Find where the given text appears and provide that cell's center as [x, y] coordinate. 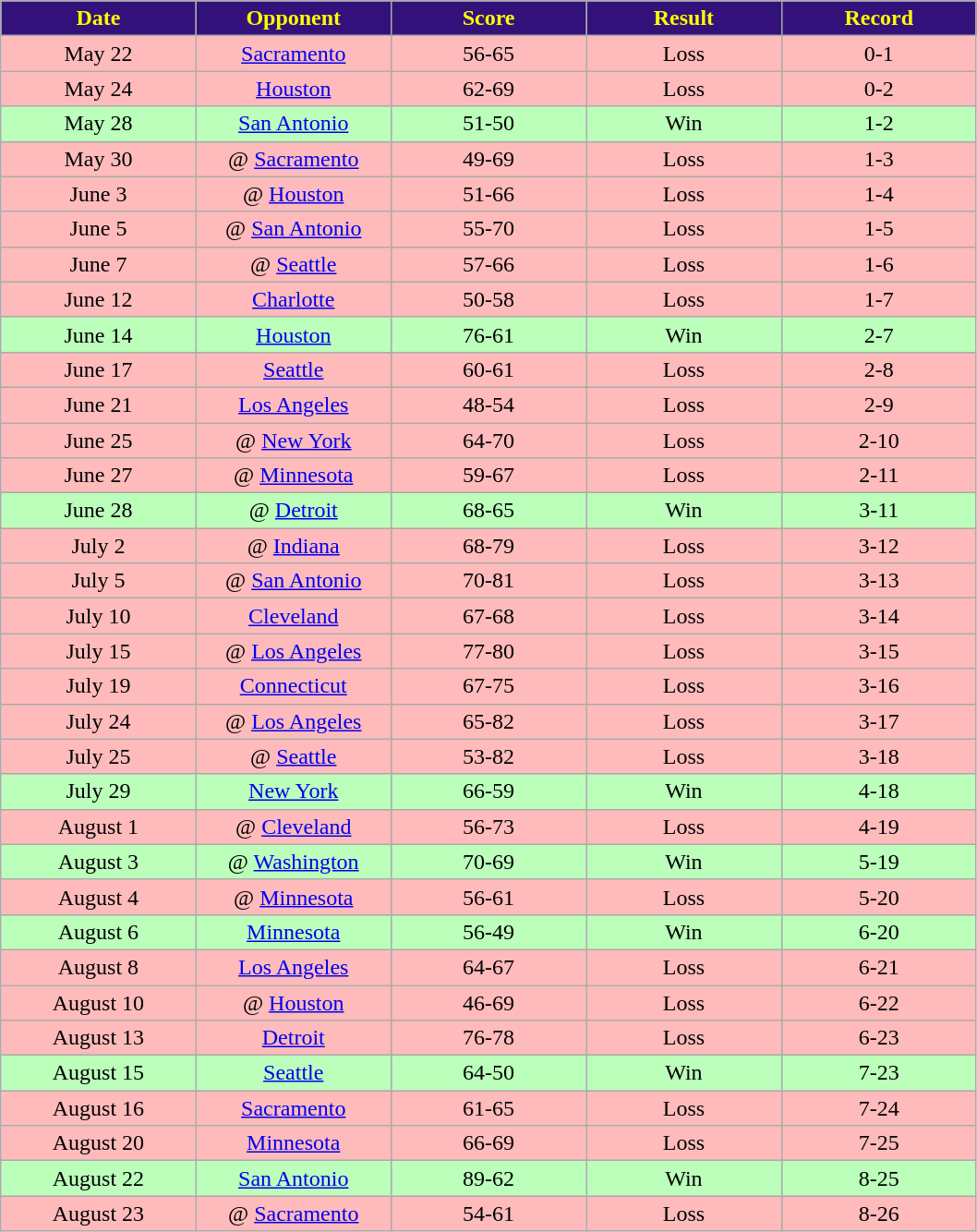
70-69 [488, 862]
3-12 [879, 546]
Result [683, 18]
68-65 [488, 511]
54-61 [488, 1214]
3-14 [879, 616]
0-2 [879, 89]
2-9 [879, 405]
46-69 [488, 1002]
Opponent [294, 18]
June 27 [98, 476]
3-17 [879, 721]
89-62 [488, 1178]
49-69 [488, 159]
August 10 [98, 1002]
@ New York [294, 441]
56-61 [488, 897]
59-67 [488, 476]
August 20 [98, 1143]
70-81 [488, 581]
August 1 [98, 827]
64-67 [488, 967]
July 15 [98, 651]
1-2 [879, 124]
August 4 [98, 897]
64-50 [488, 1073]
57-66 [488, 264]
7-24 [879, 1108]
1-4 [879, 194]
Connecticut [294, 686]
August 15 [98, 1073]
66-59 [488, 791]
Record [879, 18]
New York [294, 791]
2-11 [879, 476]
61-65 [488, 1108]
62-69 [488, 89]
Charlotte [294, 299]
6-23 [879, 1038]
Cleveland [294, 616]
53-82 [488, 756]
June 17 [98, 369]
6-21 [879, 967]
3-13 [879, 581]
56-49 [488, 932]
8-25 [879, 1178]
60-61 [488, 369]
64-70 [488, 441]
2-7 [879, 334]
67-68 [488, 616]
1-7 [879, 299]
August 13 [98, 1038]
7-23 [879, 1073]
@ Cleveland [294, 827]
4-18 [879, 791]
July 25 [98, 756]
June 21 [98, 405]
1-5 [879, 229]
May 28 [98, 124]
May 24 [98, 89]
June 12 [98, 299]
3-16 [879, 686]
Date [98, 18]
August 3 [98, 862]
8-26 [879, 1214]
56-73 [488, 827]
August 8 [98, 967]
1-3 [879, 159]
51-66 [488, 194]
July 5 [98, 581]
May 22 [98, 54]
August 6 [98, 932]
4-19 [879, 827]
July 19 [98, 686]
5-20 [879, 897]
5-19 [879, 862]
50-58 [488, 299]
June 7 [98, 264]
77-80 [488, 651]
June 25 [98, 441]
76-78 [488, 1038]
56-65 [488, 54]
3-18 [879, 756]
July 2 [98, 546]
6-22 [879, 1002]
51-50 [488, 124]
65-82 [488, 721]
2-10 [879, 441]
3-15 [879, 651]
3-11 [879, 511]
67-75 [488, 686]
76-61 [488, 334]
68-79 [488, 546]
July 24 [98, 721]
August 16 [98, 1108]
August 22 [98, 1178]
2-8 [879, 369]
1-6 [879, 264]
July 10 [98, 616]
@ Indiana [294, 546]
June 28 [98, 511]
55-70 [488, 229]
66-69 [488, 1143]
Score [488, 18]
Detroit [294, 1038]
June 5 [98, 229]
6-20 [879, 932]
July 29 [98, 791]
48-54 [488, 405]
June 3 [98, 194]
May 30 [98, 159]
June 14 [98, 334]
August 23 [98, 1214]
7-25 [879, 1143]
@ Detroit [294, 511]
0-1 [879, 54]
@ Washington [294, 862]
